Determine the (x, y) coordinate at the center of the cell enclosing the given text.  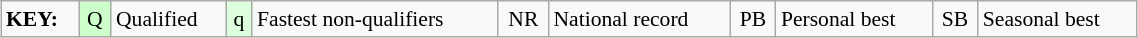
Personal best (854, 19)
National record (639, 19)
Seasonal best (1058, 19)
KEY: (40, 19)
SB (955, 19)
Fastest non-qualifiers (375, 19)
PB (753, 19)
q (239, 19)
NR (523, 19)
Q (95, 19)
Qualified (168, 19)
